Find where the given text appears and provide that cell's center as (X, Y) coordinate. 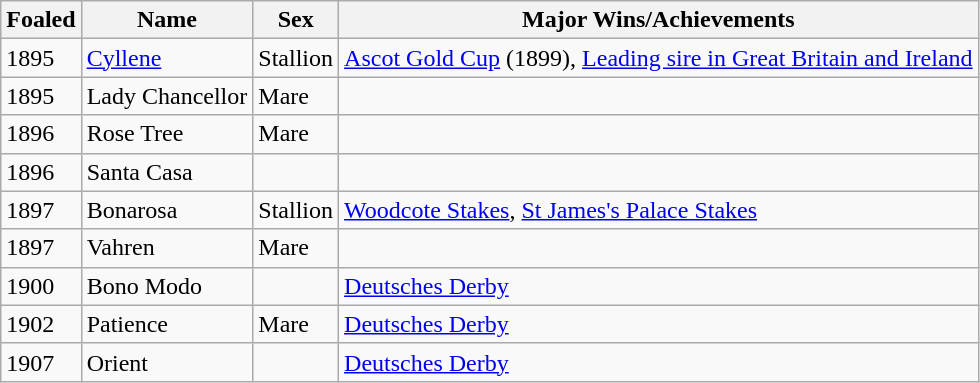
Vahren (167, 248)
Orient (167, 362)
Santa Casa (167, 172)
Woodcote Stakes, St James's Palace Stakes (659, 210)
Patience (167, 324)
Bono Modo (167, 286)
Name (167, 20)
Foaled (41, 20)
Cyllene (167, 58)
1907 (41, 362)
1900 (41, 286)
Rose Tree (167, 134)
Ascot Gold Cup (1899), Leading sire in Great Britain and Ireland (659, 58)
Bonarosa (167, 210)
Lady Chancellor (167, 96)
Sex (296, 20)
1902 (41, 324)
Major Wins/Achievements (659, 20)
